From the cell containing the given text, extract its center point as [X, Y] coordinate. 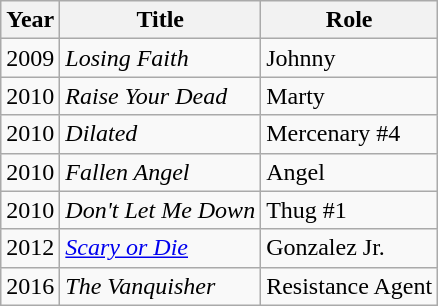
Scary or Die [160, 248]
Title [160, 20]
Angel [350, 172]
2009 [30, 58]
Marty [350, 96]
Losing Faith [160, 58]
2016 [30, 286]
Raise Your Dead [160, 96]
Thug #1 [350, 210]
The Vanquisher [160, 286]
Role [350, 20]
Fallen Angel [160, 172]
Year [30, 20]
Gonzalez Jr. [350, 248]
Don't Let Me Down [160, 210]
Mercenary #4 [350, 134]
Johnny [350, 58]
2012 [30, 248]
Resistance Agent [350, 286]
Dilated [160, 134]
